Determine the (X, Y) coordinate at the center of the cell enclosing the given text.  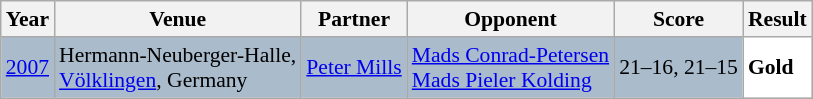
Opponent (510, 19)
Hermann-Neuberger-Halle,Völklingen, Germany (178, 68)
2007 (28, 68)
Result (778, 19)
Peter Mills (354, 68)
Mads Conrad-Petersen Mads Pieler Kolding (510, 68)
Score (678, 19)
Partner (354, 19)
Venue (178, 19)
Gold (778, 68)
21–16, 21–15 (678, 68)
Year (28, 19)
